Identify which cell holds the provided text, then report its (X, Y) central coordinate. 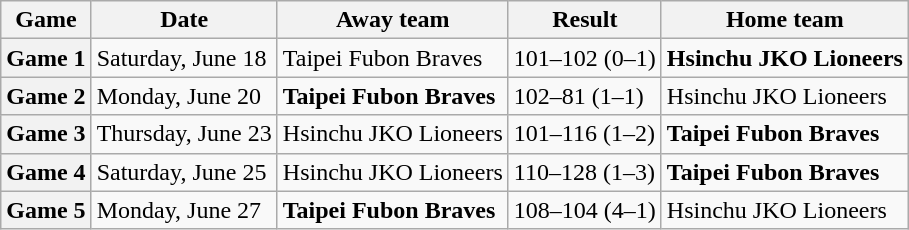
110–128 (1–3) (584, 172)
Date (184, 20)
Monday, June 20 (184, 96)
Saturday, June 25 (184, 172)
Monday, June 27 (184, 210)
Away team (392, 20)
Game 2 (46, 96)
Result (584, 20)
Game 4 (46, 172)
Game 3 (46, 134)
101–116 (1–2) (584, 134)
101–102 (0–1) (584, 58)
Saturday, June 18 (184, 58)
102–81 (1–1) (584, 96)
Game 1 (46, 58)
108–104 (4–1) (584, 210)
Game 5 (46, 210)
Thursday, June 23 (184, 134)
Game (46, 20)
Home team (784, 20)
